For the text-containing cell, return its midpoint in [X, Y] coordinate format. 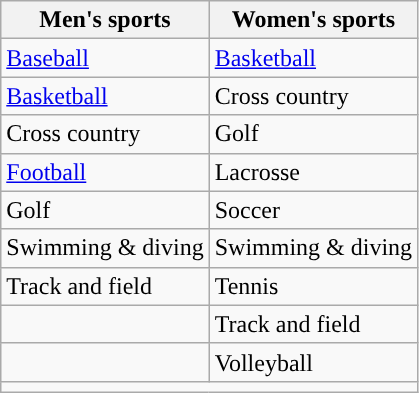
Soccer [313, 210]
Tennis [313, 286]
Men's sports [105, 20]
Women's sports [313, 20]
Baseball [105, 58]
Football [105, 172]
Lacrosse [313, 172]
Volleyball [313, 362]
